Search for the cell housing the specified text and yield its [x, y] center coordinate. 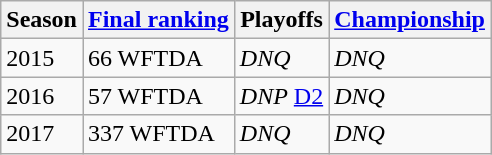
337 WFTDA [158, 134]
Championship [410, 20]
Season [42, 20]
2016 [42, 96]
66 WFTDA [158, 58]
Playoffs [281, 20]
Final ranking [158, 20]
57 WFTDA [158, 96]
2015 [42, 58]
DNP D2 [281, 96]
2017 [42, 134]
